From the cell containing the given text, extract its center point as (X, Y) coordinate. 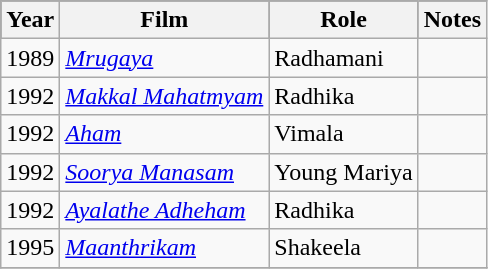
Shakeela (344, 248)
Vimala (344, 134)
Radhamani (344, 58)
1995 (30, 248)
Aham (164, 134)
Makkal Mahatmyam (164, 96)
Notes (452, 20)
Maanthrikam (164, 248)
Film (164, 20)
1989 (30, 58)
Mrugaya (164, 58)
Year (30, 20)
Role (344, 20)
Soorya Manasam (164, 172)
Ayalathe Adheham (164, 210)
Young Mariya (344, 172)
